Capture the cell that displays the provided text and extract its [x, y] central coordinate. 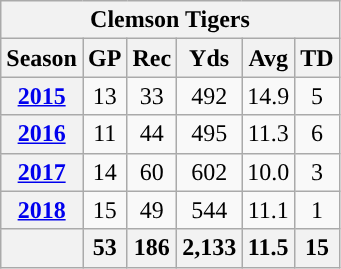
2,133 [210, 248]
186 [152, 248]
492 [210, 96]
TD [317, 58]
11 [104, 134]
44 [152, 134]
10.0 [268, 172]
Yds [210, 58]
602 [210, 172]
33 [152, 96]
14 [104, 172]
Clemson Tigers [170, 20]
11.1 [268, 210]
2018 [42, 210]
1 [317, 210]
Rec [152, 58]
5 [317, 96]
Avg [268, 58]
49 [152, 210]
GP [104, 58]
60 [152, 172]
14.9 [268, 96]
6 [317, 134]
3 [317, 172]
13 [104, 96]
2016 [42, 134]
2015 [42, 96]
495 [210, 134]
Season [42, 58]
544 [210, 210]
2017 [42, 172]
11.3 [268, 134]
53 [104, 248]
11.5 [268, 248]
